Pinpoint the cell where the given text exists, returning its (x, y) midpoint coordinate. 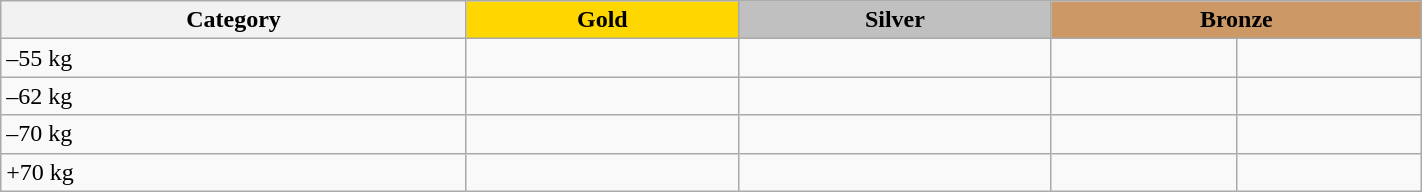
–55 kg (234, 58)
Silver (894, 20)
–62 kg (234, 96)
Gold (602, 20)
Bronze (1236, 20)
+70 kg (234, 172)
–70 kg (234, 134)
Category (234, 20)
